Return (X, Y) of the center of cell containing provided text 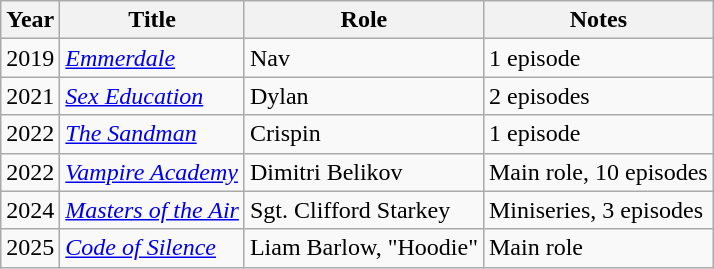
Main role, 10 episodes (598, 172)
2019 (30, 58)
Main role (598, 248)
Nav (364, 58)
Liam Barlow, "Hoodie" (364, 248)
Vampire Academy (152, 172)
The Sandman (152, 134)
Emmerdale (152, 58)
Sgt. Clifford Starkey (364, 210)
Dylan (364, 96)
Year (30, 20)
2024 (30, 210)
Dimitri Belikov (364, 172)
Miniseries, 3 episodes (598, 210)
2021 (30, 96)
2 episodes (598, 96)
Role (364, 20)
Sex Education (152, 96)
2025 (30, 248)
Crispin (364, 134)
Title (152, 20)
Notes (598, 20)
Code of Silence (152, 248)
Masters of the Air (152, 210)
